Extract the [x, y] coordinate from the center of the cell holding the provided text.  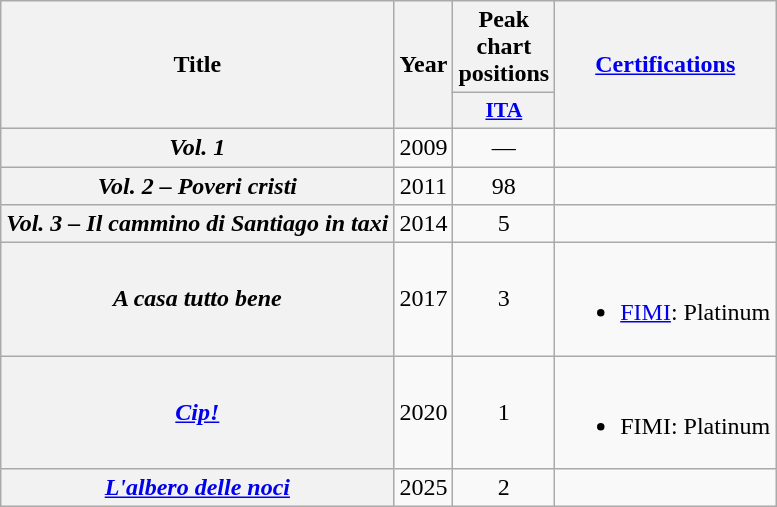
2011 [424, 185]
Cip! [198, 412]
2017 [424, 300]
Vol. 3 – Il cammino di Santiago in taxi [198, 224]
Vol. 1 [198, 147]
— [504, 147]
5 [504, 224]
98 [504, 185]
2 [504, 488]
Peak chart positions [504, 47]
2009 [424, 147]
Year [424, 65]
Vol. 2 – Poveri cristi [198, 185]
Title [198, 65]
1 [504, 412]
L'albero delle noci [198, 488]
2020 [424, 412]
A casa tutto bene [198, 300]
2025 [424, 488]
2014 [424, 224]
Certifications [666, 65]
3 [504, 300]
ITA [504, 111]
